From the cell containing the given text, extract its center point as (X, Y) coordinate. 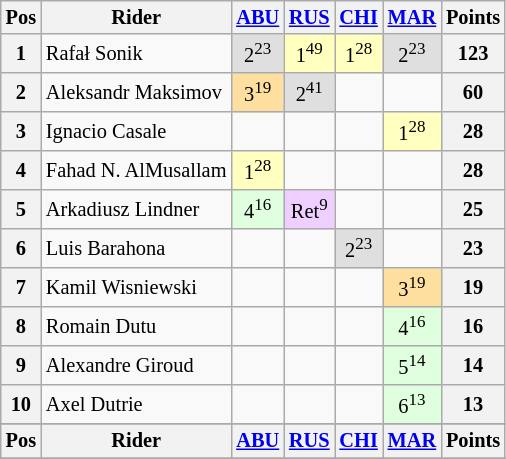
7 (21, 288)
Rafał Sonik (136, 54)
19 (473, 288)
Ignacio Casale (136, 132)
Luis Barahona (136, 248)
4 (21, 170)
Fahad N. AlMusallam (136, 170)
23 (473, 248)
6 (21, 248)
5 (21, 210)
Romain Dutu (136, 326)
Axel Dutrie (136, 404)
613 (412, 404)
Aleksandr Maksimov (136, 92)
10 (21, 404)
Ret9 (309, 210)
3 (21, 132)
Arkadiusz Lindner (136, 210)
60 (473, 92)
241 (309, 92)
1 (21, 54)
13 (473, 404)
2 (21, 92)
14 (473, 366)
25 (473, 210)
Alexandre Giroud (136, 366)
123 (473, 54)
514 (412, 366)
Kamil Wisniewski (136, 288)
9 (21, 366)
149 (309, 54)
8 (21, 326)
16 (473, 326)
